Output the (x, y) coordinate of the center of the cell containing the given text.  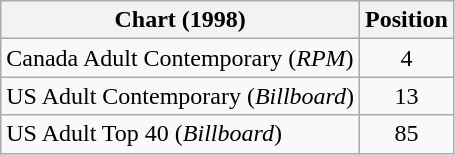
Chart (1998) (180, 20)
Canada Adult Contemporary (RPM) (180, 58)
4 (407, 58)
US Adult Top 40 (Billboard) (180, 134)
US Adult Contemporary (Billboard) (180, 96)
Position (407, 20)
13 (407, 96)
85 (407, 134)
